From the cell containing the given text, extract its center point as [X, Y] coordinate. 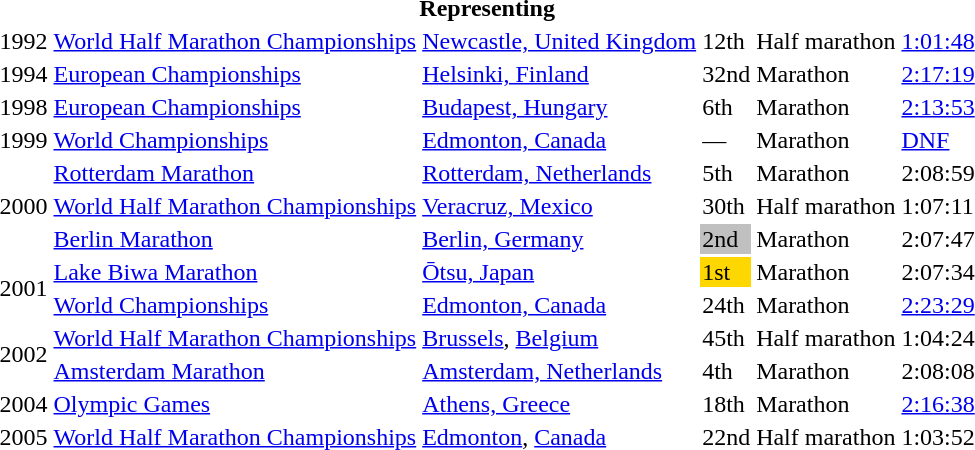
Berlin, Germany [560, 239]
Helsinki, Finland [560, 74]
12th [726, 41]
Rotterdam, Netherlands [560, 173]
— [726, 140]
Amsterdam, Netherlands [560, 371]
Ōtsu, Japan [560, 272]
Lake Biwa Marathon [235, 272]
4th [726, 371]
5th [726, 173]
6th [726, 107]
Budapest, Hungary [560, 107]
Amsterdam Marathon [235, 371]
1st [726, 272]
Veracruz, Mexico [560, 206]
18th [726, 404]
Olympic Games [235, 404]
Athens, Greece [560, 404]
Newcastle, United Kingdom [560, 41]
Berlin Marathon [235, 239]
2nd [726, 239]
32nd [726, 74]
Brussels, Belgium [560, 338]
Rotterdam Marathon [235, 173]
30th [726, 206]
45th [726, 338]
24th [726, 305]
